For the text-containing cell, return its midpoint in [x, y] coordinate format. 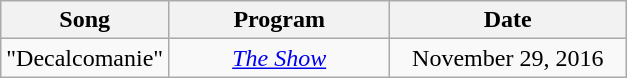
"Decalcomanie" [85, 58]
Song [85, 20]
The Show [280, 58]
November 29, 2016 [508, 58]
Program [280, 20]
Date [508, 20]
